From the cell containing the given text, extract its center point as (X, Y) coordinate. 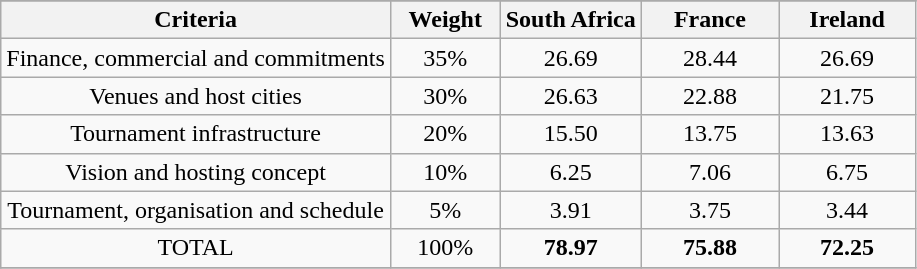
6.75 (846, 172)
22.88 (710, 96)
Weight (445, 20)
TOTAL (196, 248)
3.75 (710, 210)
South Africa (570, 20)
20% (445, 134)
26.63 (570, 96)
100% (445, 248)
Ireland (846, 20)
13.75 (710, 134)
30% (445, 96)
3.44 (846, 210)
Venues and host cities (196, 96)
72.25 (846, 248)
6.25 (570, 172)
5% (445, 210)
28.44 (710, 58)
Finance, commercial and commitments (196, 58)
78.97 (570, 248)
35% (445, 58)
10% (445, 172)
7.06 (710, 172)
15.50 (570, 134)
Criteria (196, 20)
3.91 (570, 210)
France (710, 20)
Vision and hosting concept (196, 172)
Tournament infrastructure (196, 134)
Tournament, organisation and schedule (196, 210)
13.63 (846, 134)
75.88 (710, 248)
21.75 (846, 96)
